Find where the given text appears and provide that cell's center as (x, y) coordinate. 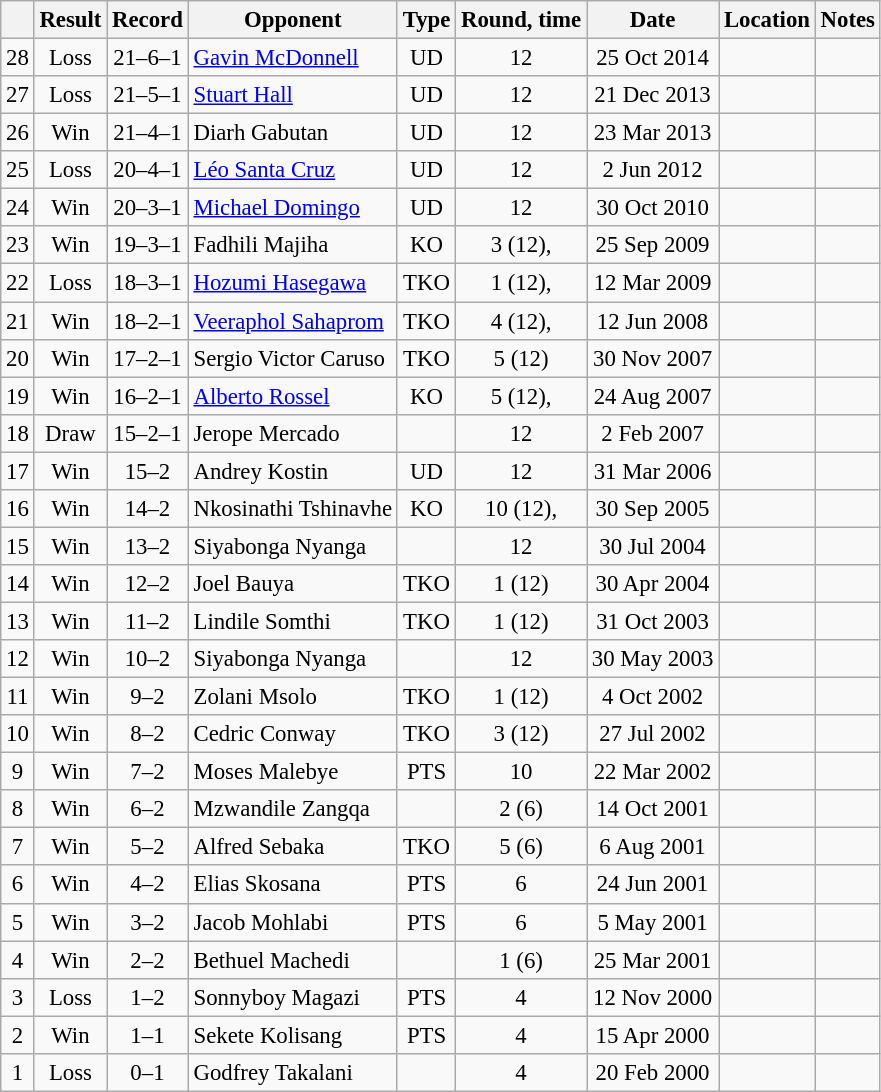
Alfred Sebaka (292, 847)
30 Jul 2004 (652, 546)
6 Aug 2001 (652, 847)
Location (768, 20)
25 (18, 170)
Michael Domingo (292, 208)
Veeraphol Sahaprom (292, 321)
Moses Malebye (292, 772)
Léo Santa Cruz (292, 170)
6–2 (148, 809)
11 (18, 697)
Sekete Kolisang (292, 1035)
11–2 (148, 621)
21–5–1 (148, 95)
Cedric Conway (292, 734)
Jerope Mercado (292, 433)
12 Mar 2009 (652, 283)
0–1 (148, 1073)
Date (652, 20)
15 Apr 2000 (652, 1035)
Godfrey Takalani (292, 1073)
19 (18, 396)
Record (148, 20)
17–2–1 (148, 358)
4 Oct 2002 (652, 697)
5 (18, 922)
Opponent (292, 20)
18–2–1 (148, 321)
Stuart Hall (292, 95)
20 Feb 2000 (652, 1073)
Sergio Victor Caruso (292, 358)
2 (6) (522, 809)
7–2 (148, 772)
Zolani Msolo (292, 697)
20–3–1 (148, 208)
Notes (848, 20)
5 (6) (522, 847)
2–2 (148, 960)
1–2 (148, 997)
26 (18, 133)
27 Jul 2002 (652, 734)
27 (18, 95)
24 Aug 2007 (652, 396)
5 (12), (522, 396)
15–2–1 (148, 433)
Nkosinathi Tshinavhe (292, 509)
25 Sep 2009 (652, 245)
5–2 (148, 847)
20–4–1 (148, 170)
14 Oct 2001 (652, 809)
28 (18, 58)
4 (12), (522, 321)
16 (18, 509)
18–3–1 (148, 283)
1–1 (148, 1035)
Type (426, 20)
16–2–1 (148, 396)
30 Sep 2005 (652, 509)
15–2 (148, 471)
31 Oct 2003 (652, 621)
3–2 (148, 922)
Andrey Kostin (292, 471)
12 Nov 2000 (652, 997)
23 Mar 2013 (652, 133)
9–2 (148, 697)
21–6–1 (148, 58)
Round, time (522, 20)
15 (18, 546)
30 May 2003 (652, 659)
31 Mar 2006 (652, 471)
Lindile Somthi (292, 621)
Elias Skosana (292, 885)
3 (18, 997)
20 (18, 358)
9 (18, 772)
Diarh Gabutan (292, 133)
2 Jun 2012 (652, 170)
8–2 (148, 734)
Draw (70, 433)
Alberto Rossel (292, 396)
10 (12), (522, 509)
13–2 (148, 546)
10–2 (148, 659)
Sonnyboy Magazi (292, 997)
8 (18, 809)
21 (18, 321)
24 (18, 208)
1 (6) (522, 960)
3 (12), (522, 245)
Hozumi Hasegawa (292, 283)
21 Dec 2013 (652, 95)
24 Jun 2001 (652, 885)
23 (18, 245)
1 (12), (522, 283)
25 Mar 2001 (652, 960)
1 (18, 1073)
21–4–1 (148, 133)
30 Oct 2010 (652, 208)
18 (18, 433)
3 (12) (522, 734)
22 (18, 283)
22 Mar 2002 (652, 772)
14 (18, 584)
12–2 (148, 584)
Jacob Mohlabi (292, 922)
Bethuel Machedi (292, 960)
30 Apr 2004 (652, 584)
Result (70, 20)
7 (18, 847)
2 (18, 1035)
25 Oct 2014 (652, 58)
5 May 2001 (652, 922)
17 (18, 471)
Gavin McDonnell (292, 58)
14–2 (148, 509)
Joel Bauya (292, 584)
19–3–1 (148, 245)
4–2 (148, 885)
12 Jun 2008 (652, 321)
30 Nov 2007 (652, 358)
Mzwandile Zangqa (292, 809)
Fadhili Majiha (292, 245)
2 Feb 2007 (652, 433)
13 (18, 621)
5 (12) (522, 358)
